Locate the cell with the specified text and output its (x, y) center coordinate. 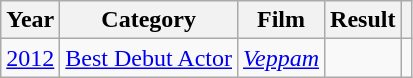
Result (363, 20)
2012 (30, 58)
Film (282, 20)
Category (149, 20)
Year (30, 20)
Veppam (282, 58)
Best Debut Actor (149, 58)
